Locate the cell with the specified text and output its (x, y) center coordinate. 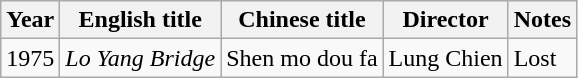
Shen mo dou fa (302, 58)
Lung Chien (446, 58)
Notes (542, 20)
Director (446, 20)
Year (30, 20)
Lo Yang Bridge (140, 58)
1975 (30, 58)
Lost (542, 58)
English title (140, 20)
Chinese title (302, 20)
